Search for the cell housing the specified text and yield its (X, Y) center coordinate. 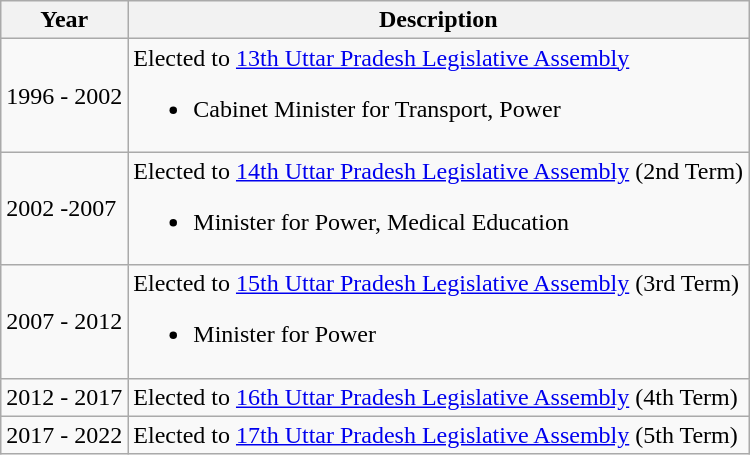
2002 -2007 (64, 208)
Elected to 14th Uttar Pradesh Legislative Assembly (2nd Term)Minister for Power, Medical Education (438, 208)
Description (438, 20)
Elected to 16th Uttar Pradesh Legislative Assembly (4th Term) (438, 397)
2007 - 2012 (64, 322)
Year (64, 20)
2017 - 2022 (64, 435)
Elected to 13th Uttar Pradesh Legislative AssemblyCabinet Minister for Transport, Power (438, 96)
2012 - 2017 (64, 397)
Elected to 17th Uttar Pradesh Legislative Assembly (5th Term) (438, 435)
1996 - 2002 (64, 96)
Elected to 15th Uttar Pradesh Legislative Assembly (3rd Term)Minister for Power (438, 322)
